Pinpoint the cell where the given text exists, returning its [X, Y] midpoint coordinate. 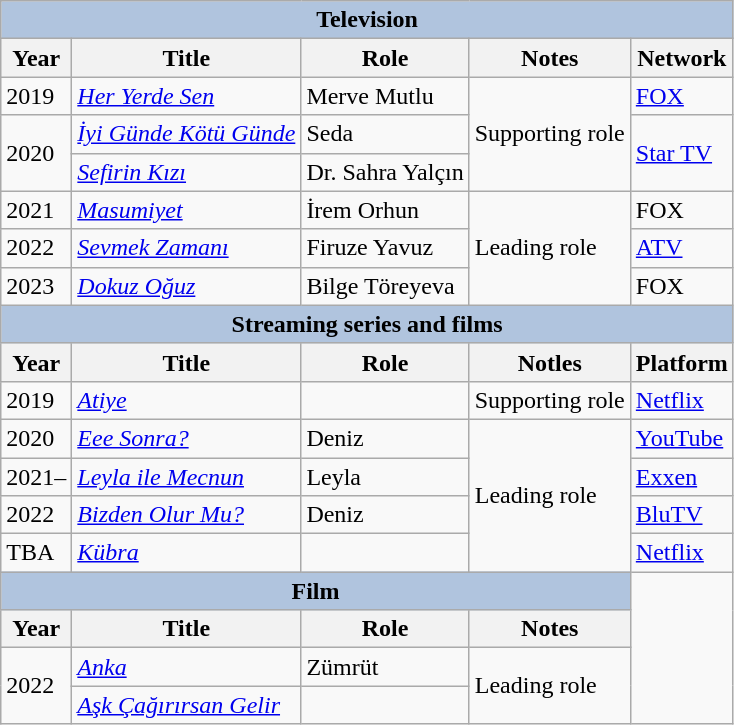
Film [316, 591]
Leyla [385, 477]
İrem Orhun [385, 210]
Bizden Olur Mu? [186, 515]
TBA [36, 553]
Star TV [682, 153]
Eee Sonra? [186, 438]
İyi Günde Kötü Günde [186, 134]
Firuze Yavuz [385, 248]
Notles [550, 362]
ATV [682, 248]
Anka [186, 667]
2023 [36, 286]
Masumiyet [186, 210]
Merve Mutlu [385, 96]
Sevmek Zamanı [186, 248]
Exxen [682, 477]
Kübra [186, 553]
2021– [36, 477]
Television [368, 20]
Streaming series and films [368, 324]
Dokuz Oğuz [186, 286]
Bilge Töreyeva [385, 286]
2021 [36, 210]
Network [682, 58]
Atiye [186, 400]
Dr. Sahra Yalçın [385, 172]
BluTV [682, 515]
YouTube [682, 438]
Leyla ile Mecnun [186, 477]
Her Yerde Sen [186, 96]
Platform [682, 362]
Aşk Çağırırsan Gelir [186, 705]
Sefirin Kızı [186, 172]
Seda [385, 134]
Zümrüt [385, 667]
